Extract the (X, Y) coordinate from the center of the cell holding the provided text.  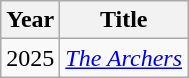
Title (124, 20)
Year (30, 20)
2025 (30, 58)
The Archers (124, 58)
